Search for the cell housing the specified text and yield its [x, y] center coordinate. 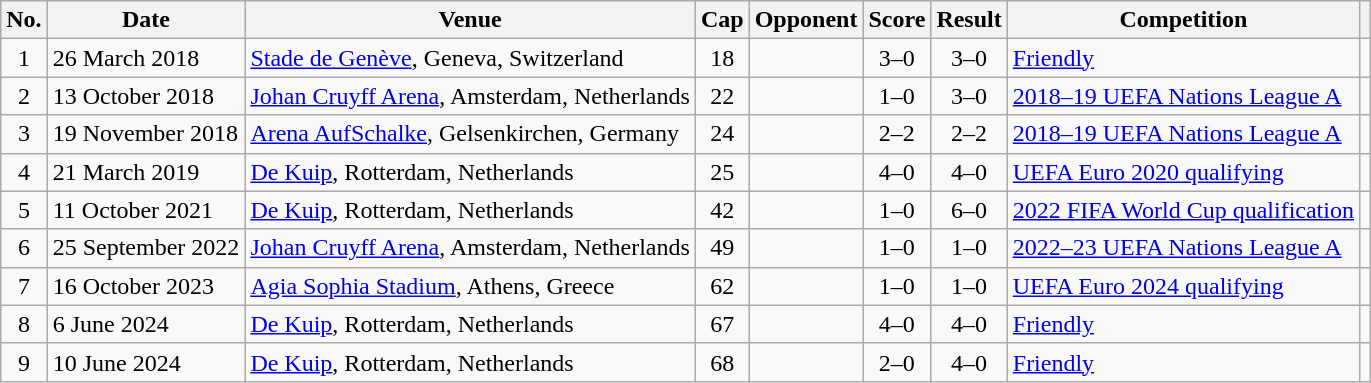
Score [897, 20]
6 June 2024 [146, 324]
Result [969, 20]
2022 FIFA World Cup qualification [1183, 210]
7 [24, 286]
6–0 [969, 210]
49 [722, 248]
21 March 2019 [146, 172]
10 June 2024 [146, 362]
22 [722, 96]
26 March 2018 [146, 58]
Arena AufSchalke, Gelsenkirchen, Germany [470, 134]
25 [722, 172]
6 [24, 248]
4 [24, 172]
No. [24, 20]
18 [722, 58]
Date [146, 20]
16 October 2023 [146, 286]
8 [24, 324]
UEFA Euro 2024 qualifying [1183, 286]
2–0 [897, 362]
24 [722, 134]
19 November 2018 [146, 134]
1 [24, 58]
Cap [722, 20]
3 [24, 134]
UEFA Euro 2020 qualifying [1183, 172]
Agia Sophia Stadium, Athens, Greece [470, 286]
9 [24, 362]
Competition [1183, 20]
67 [722, 324]
11 October 2021 [146, 210]
Stade de Genève, Geneva, Switzerland [470, 58]
2 [24, 96]
25 September 2022 [146, 248]
2022–23 UEFA Nations League A [1183, 248]
42 [722, 210]
Venue [470, 20]
62 [722, 286]
5 [24, 210]
13 October 2018 [146, 96]
68 [722, 362]
Opponent [806, 20]
